Locate the cell with the specified text and output its [X, Y] center coordinate. 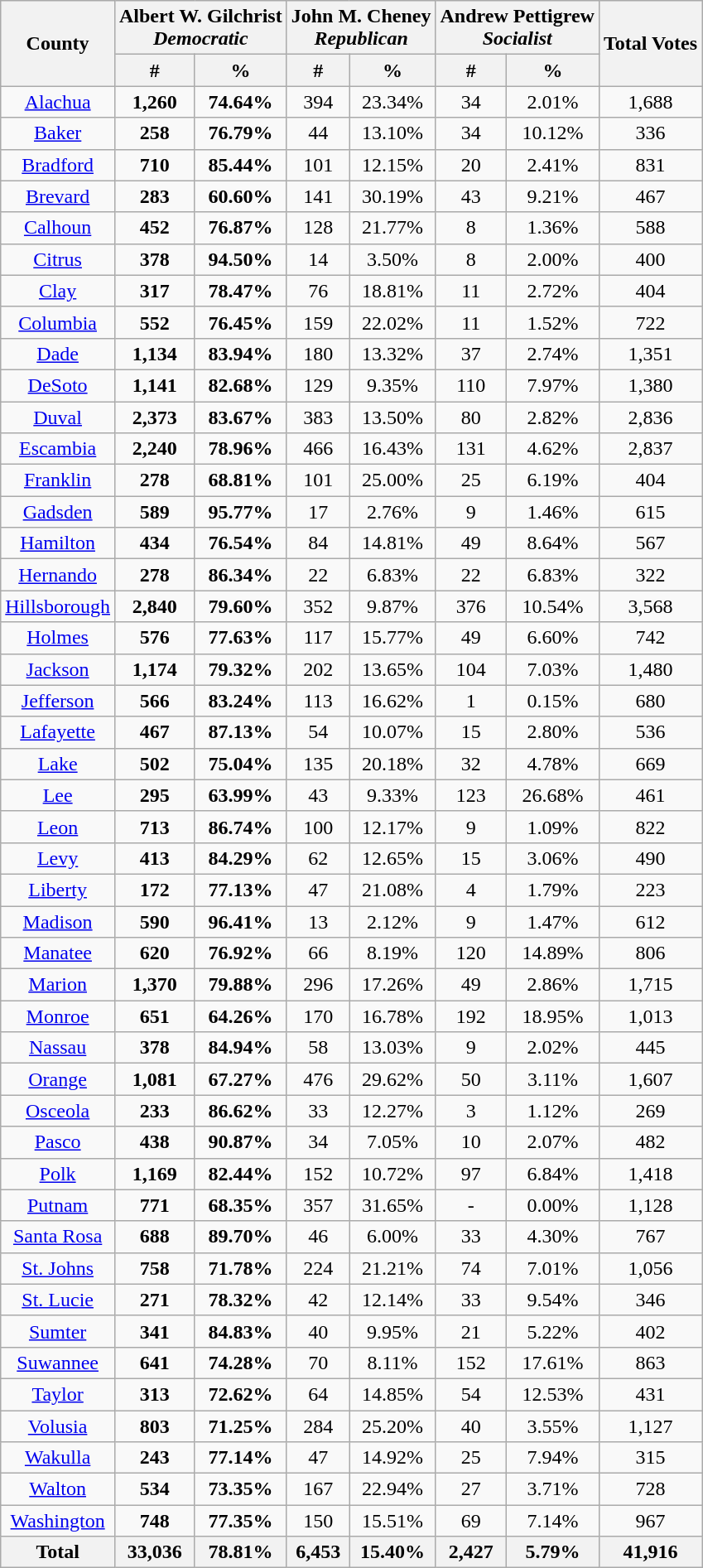
2.12% [392, 922]
80 [471, 417]
Escambia [58, 449]
1,013 [650, 1016]
2.74% [553, 354]
2.86% [553, 985]
12.17% [392, 827]
688 [154, 1237]
141 [318, 196]
1.79% [553, 890]
3 [471, 1111]
202 [318, 669]
Hernando [58, 575]
69 [471, 1521]
2.01% [553, 102]
67.27% [240, 1079]
413 [154, 858]
2,427 [471, 1552]
461 [650, 795]
9.95% [392, 1331]
4 [471, 890]
100 [318, 827]
9.87% [392, 606]
8.64% [553, 543]
110 [471, 385]
Manatee [58, 953]
89.70% [240, 1237]
82.68% [240, 385]
566 [154, 701]
7.14% [553, 1521]
Levy [58, 858]
82.44% [240, 1174]
1,607 [650, 1079]
21.77% [392, 228]
77.14% [240, 1458]
46 [318, 1237]
806 [650, 953]
16.43% [392, 449]
12.27% [392, 1111]
131 [471, 449]
42 [318, 1300]
Leon [58, 827]
20.18% [392, 764]
113 [318, 701]
21.08% [392, 890]
Franklin [58, 480]
172 [154, 890]
Hillsborough [58, 606]
589 [154, 512]
90.87% [240, 1142]
18.81% [392, 291]
15.40% [392, 1552]
567 [650, 543]
7.05% [392, 1142]
1,260 [154, 102]
223 [650, 890]
180 [318, 354]
2,240 [154, 449]
Osceola [58, 1111]
394 [318, 102]
1,141 [154, 385]
1.36% [553, 228]
376 [471, 606]
13.10% [392, 133]
167 [318, 1489]
27 [471, 1489]
7.03% [553, 669]
86.62% [240, 1111]
1,380 [650, 385]
120 [471, 953]
2.80% [553, 732]
2.82% [553, 417]
1.12% [553, 1111]
2.41% [553, 165]
94.50% [240, 259]
25.20% [392, 1426]
15.51% [392, 1521]
83.67% [240, 417]
7.97% [553, 385]
12.65% [392, 858]
434 [154, 543]
74 [471, 1268]
73.35% [240, 1489]
68.81% [240, 480]
296 [318, 985]
1 [471, 701]
967 [650, 1521]
Alachua [58, 102]
6.60% [553, 638]
87.13% [240, 732]
431 [650, 1394]
863 [650, 1363]
60.60% [240, 196]
710 [154, 165]
771 [154, 1205]
13.03% [392, 1048]
74.64% [240, 102]
2,837 [650, 449]
74.28% [240, 1363]
14.89% [553, 953]
78.47% [240, 291]
233 [154, 1111]
748 [154, 1521]
14.81% [392, 543]
77.35% [240, 1521]
2.72% [553, 291]
341 [154, 1331]
243 [154, 1458]
84 [318, 543]
269 [650, 1111]
85.44% [240, 165]
9.35% [392, 385]
1.09% [553, 827]
12.53% [553, 1394]
1,351 [650, 354]
17.61% [553, 1363]
Brevard [58, 196]
536 [650, 732]
Total [58, 1552]
Putnam [58, 1205]
6,453 [318, 1552]
2.00% [553, 259]
12.15% [392, 165]
713 [154, 827]
96.41% [240, 922]
Taylor [58, 1394]
29.62% [392, 1079]
14.85% [392, 1394]
St. Johns [58, 1268]
722 [650, 322]
1.47% [553, 922]
21.21% [392, 1268]
83.24% [240, 701]
76 [318, 291]
Lake [58, 764]
21 [471, 1331]
Jackson [58, 669]
271 [154, 1300]
Orange [58, 1079]
76.45% [240, 322]
117 [318, 638]
Holmes [58, 638]
Dade [58, 354]
St. Lucie [58, 1300]
402 [650, 1331]
10.72% [392, 1174]
Jefferson [58, 701]
79.32% [240, 669]
75.04% [240, 764]
Lafayette [58, 732]
767 [650, 1237]
2,840 [154, 606]
7.01% [553, 1268]
77.63% [240, 638]
5.22% [553, 1331]
Madison [58, 922]
78.81% [240, 1552]
1,688 [650, 102]
37 [471, 354]
7.94% [553, 1458]
95.77% [240, 512]
9.33% [392, 795]
79.60% [240, 606]
76.87% [240, 228]
Polk [58, 1174]
Pasco [58, 1142]
84.83% [240, 1331]
680 [650, 701]
2.07% [553, 1142]
8.19% [392, 953]
78.96% [240, 449]
Citrus [58, 259]
3,568 [650, 606]
669 [650, 764]
Sumter [58, 1331]
17.26% [392, 985]
44 [318, 133]
Suwannee [58, 1363]
Wakulla [58, 1458]
33,036 [154, 1552]
6.00% [392, 1237]
1,370 [154, 985]
4.30% [553, 1237]
41,916 [650, 1552]
84.94% [240, 1048]
641 [154, 1363]
317 [154, 291]
476 [318, 1079]
452 [154, 228]
76.92% [240, 953]
803 [154, 1426]
400 [650, 259]
352 [318, 606]
Clay [58, 291]
Washington [58, 1521]
831 [650, 165]
0.15% [553, 701]
822 [650, 827]
64.26% [240, 1016]
70 [318, 1363]
490 [650, 858]
DeSoto [58, 385]
14.92% [392, 1458]
123 [471, 795]
128 [318, 228]
159 [318, 322]
30.19% [392, 196]
16.78% [392, 1016]
Liberty [58, 890]
71.25% [240, 1426]
6.19% [553, 480]
3.50% [392, 259]
1,715 [650, 985]
Baker [58, 133]
224 [318, 1268]
18.95% [553, 1016]
10.12% [553, 133]
14 [318, 259]
Walton [58, 1489]
78.32% [240, 1300]
Columbia [58, 322]
1,174 [154, 669]
86.34% [240, 575]
728 [650, 1489]
50 [471, 1079]
68.35% [240, 1205]
63.99% [240, 795]
26.68% [553, 795]
2,836 [650, 417]
1,169 [154, 1174]
742 [650, 638]
313 [154, 1394]
1,128 [650, 1205]
1,134 [154, 354]
77.13% [240, 890]
0.00% [553, 1205]
20 [471, 165]
66 [318, 953]
3.06% [553, 858]
104 [471, 669]
1,081 [154, 1079]
23.34% [392, 102]
322 [650, 575]
466 [318, 449]
Monroe [58, 1016]
5.79% [553, 1552]
Bradford [58, 165]
25.00% [392, 480]
Marion [58, 985]
192 [471, 1016]
9.54% [553, 1300]
615 [650, 512]
76.79% [240, 133]
315 [650, 1458]
383 [318, 417]
Total Votes [650, 43]
1,127 [650, 1426]
4.78% [553, 764]
357 [318, 1205]
22.02% [392, 322]
Calhoun [58, 228]
32 [471, 764]
76.54% [240, 543]
Gadsden [58, 512]
10.54% [553, 606]
482 [650, 1142]
86.74% [240, 827]
612 [650, 922]
Hamilton [58, 543]
1,480 [650, 669]
2,373 [154, 417]
258 [154, 133]
31.65% [392, 1205]
576 [154, 638]
534 [154, 1489]
1,056 [650, 1268]
- [471, 1205]
758 [154, 1268]
4.62% [553, 449]
3.55% [553, 1426]
295 [154, 795]
1,418 [650, 1174]
Duval [58, 417]
15.77% [392, 638]
17 [318, 512]
83.94% [240, 354]
Santa Rosa [58, 1237]
13.65% [392, 669]
10.07% [392, 732]
170 [318, 1016]
13 [318, 922]
58 [318, 1048]
79.88% [240, 985]
2.76% [392, 512]
129 [318, 385]
283 [154, 196]
135 [318, 764]
438 [154, 1142]
502 [154, 764]
150 [318, 1521]
3.11% [553, 1079]
Andrew Pettigrew Socialist [517, 28]
97 [471, 1174]
445 [650, 1048]
10 [471, 1142]
590 [154, 922]
588 [650, 228]
12.14% [392, 1300]
1.52% [553, 322]
Nassau [58, 1048]
John M. Cheney Republican [361, 28]
346 [650, 1300]
651 [154, 1016]
71.78% [240, 1268]
2.02% [553, 1048]
County [58, 43]
13.32% [392, 354]
336 [650, 133]
6.84% [553, 1174]
284 [318, 1426]
16.62% [392, 701]
Volusia [58, 1426]
Lee [58, 795]
1.46% [553, 512]
620 [154, 953]
9.21% [553, 196]
62 [318, 858]
3.71% [553, 1489]
22.94% [392, 1489]
72.62% [240, 1394]
13.50% [392, 417]
84.29% [240, 858]
8.11% [392, 1363]
64 [318, 1394]
Albert W. Gilchrist Democratic [200, 28]
552 [154, 322]
